Locate the cell with the specified text and output its [x, y] center coordinate. 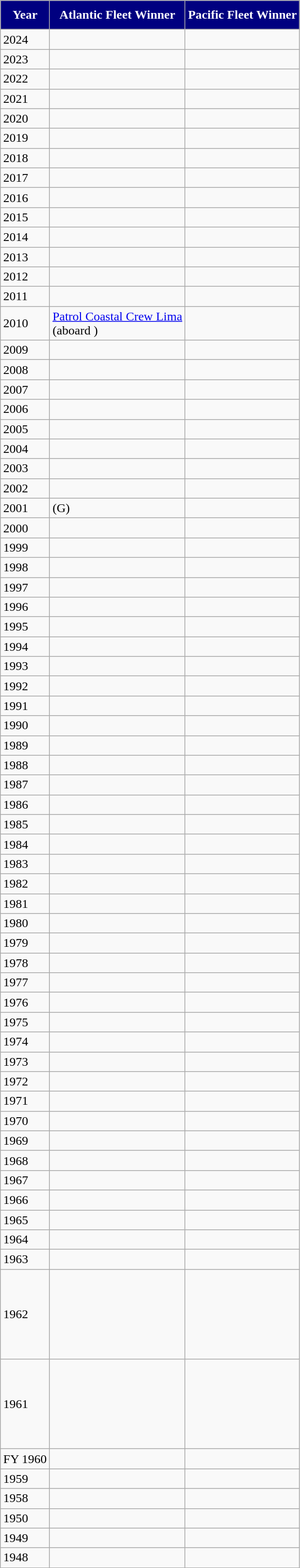
2011 [25, 297]
2019 [25, 138]
2010 [25, 323]
1948 [25, 1558]
2002 [25, 488]
Patrol Coastal Crew Lima(aboard ) [117, 323]
1988 [25, 765]
2003 [25, 468]
1990 [25, 726]
1997 [25, 587]
(G) [117, 508]
1965 [25, 1220]
1970 [25, 1121]
1949 [25, 1538]
1974 [25, 1042]
2004 [25, 449]
2024 [25, 39]
1983 [25, 864]
1982 [25, 883]
FY 1960 [25, 1459]
1972 [25, 1081]
2018 [25, 158]
1959 [25, 1479]
Atlantic Fleet Winner [117, 15]
1969 [25, 1141]
1966 [25, 1200]
1999 [25, 547]
1979 [25, 943]
1987 [25, 785]
1973 [25, 1062]
2023 [25, 59]
2021 [25, 99]
2000 [25, 528]
2008 [25, 370]
2006 [25, 409]
1980 [25, 923]
1981 [25, 903]
1993 [25, 666]
2001 [25, 508]
2014 [25, 237]
2022 [25, 79]
1971 [25, 1101]
1976 [25, 1002]
1994 [25, 647]
1950 [25, 1518]
1998 [25, 567]
2017 [25, 178]
1967 [25, 1180]
1995 [25, 627]
1977 [25, 983]
2005 [25, 429]
1992 [25, 686]
2020 [25, 118]
2016 [25, 197]
1984 [25, 844]
2013 [25, 257]
2012 [25, 277]
2009 [25, 350]
Year [25, 15]
1986 [25, 805]
2015 [25, 217]
1991 [25, 706]
1964 [25, 1240]
1961 [25, 1404]
1978 [25, 963]
1985 [25, 824]
1963 [25, 1259]
Pacific Fleet Winner [243, 15]
1962 [25, 1314]
1968 [25, 1160]
2007 [25, 390]
1989 [25, 745]
1996 [25, 607]
1975 [25, 1022]
1958 [25, 1498]
